Output the [x, y] coordinate of the center of the cell containing the given text.  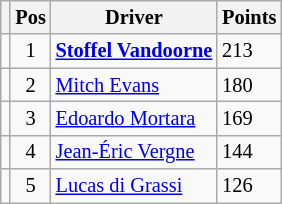
144 [249, 152]
Driver [134, 17]
126 [249, 186]
4 [30, 152]
5 [30, 186]
Jean-Éric Vergne [134, 152]
213 [249, 51]
Lucas di Grassi [134, 186]
1 [30, 51]
2 [30, 85]
169 [249, 118]
Points [249, 17]
Pos [30, 17]
Edoardo Mortara [134, 118]
Stoffel Vandoorne [134, 51]
3 [30, 118]
Mitch Evans [134, 85]
180 [249, 85]
